Pinpoint the cell where the given text exists, returning its [x, y] midpoint coordinate. 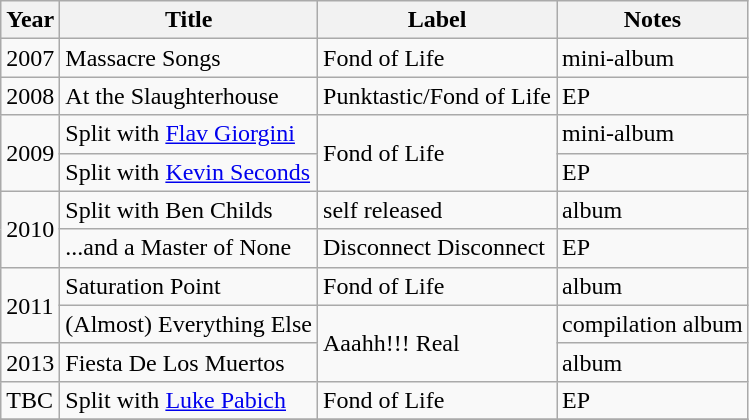
self released [438, 210]
Disconnect Disconnect [438, 248]
2008 [30, 96]
2013 [30, 362]
...and a Master of None [189, 248]
TBC [30, 400]
Punktastic/Fond of Life [438, 96]
2009 [30, 153]
Split with Kevin Seconds [189, 172]
At the Slaughterhouse [189, 96]
Aaahh!!! Real [438, 343]
Massacre Songs [189, 58]
Title [189, 20]
Year [30, 20]
2010 [30, 229]
Fiesta De Los Muertos [189, 362]
(Almost) Everything Else [189, 324]
2007 [30, 58]
2011 [30, 305]
Label [438, 20]
Split with Luke Pabich [189, 400]
compilation album [653, 324]
Saturation Point [189, 286]
Notes [653, 20]
Split with Ben Childs [189, 210]
Split with Flav Giorgini [189, 134]
